Return the [x, y] coordinate for the center point of the cell that contains the specified text.  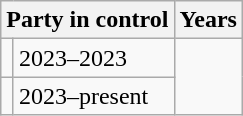
Party in control [88, 20]
Years [208, 20]
2023–2023 [94, 58]
2023–present [94, 96]
